Identify which cell holds the provided text, then report its [X, Y] central coordinate. 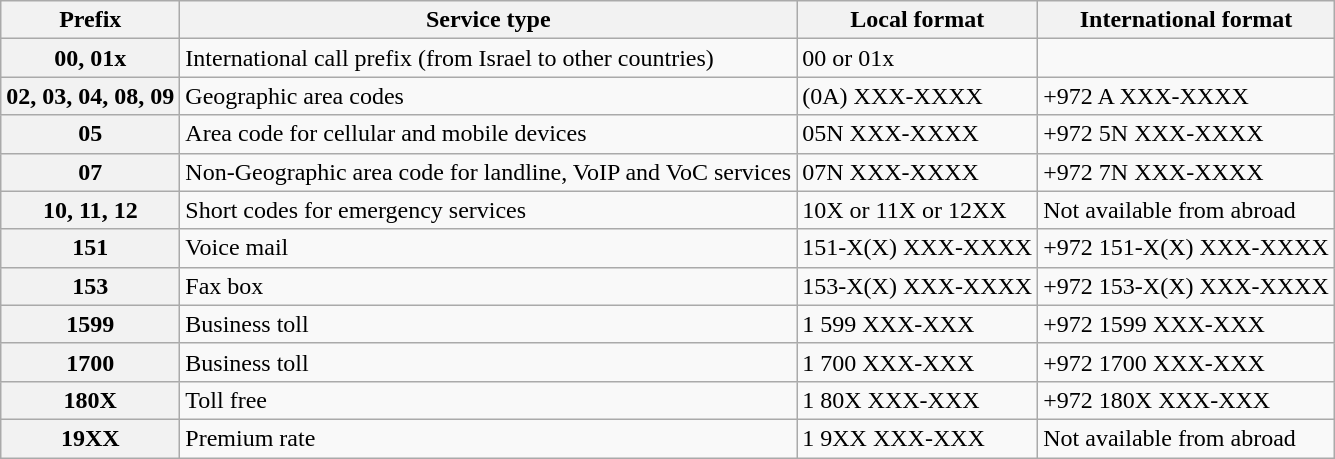
07 [90, 172]
+972 A XXX-XXXX [1186, 96]
International call prefix (from Israel to other countries) [488, 58]
153-X(X) XXX-XXXX [918, 286]
1 700 XXX-XXX [918, 362]
05N XXX-XXXX [918, 134]
180X [90, 400]
Premium rate [488, 438]
00, 01x [90, 58]
02, 03, 04, 08, 09 [90, 96]
151 [90, 248]
1 80X XXX-XXX [918, 400]
Geographic area codes [488, 96]
Toll free [488, 400]
Fax box [488, 286]
1 9XX XXX-XXX [918, 438]
Non-Geographic area code for landline, VoIP and VoC services [488, 172]
+972 1700 XXX-XXX [1186, 362]
+972 1599 XXX-XXX [1186, 324]
1 599 XXX-XXX [918, 324]
19XX [90, 438]
151-X(X) XXX-XXXX [918, 248]
Area code for cellular and mobile devices [488, 134]
10X or 11X or 12XX [918, 210]
Prefix [90, 20]
1700 [90, 362]
+972 5N XXX-XXXX [1186, 134]
05 [90, 134]
153 [90, 286]
Voice mail [488, 248]
00 or 01x [918, 58]
+972 153-X(X) XXX-XXXX [1186, 286]
International format [1186, 20]
(0A) XXX-XXXX [918, 96]
Service type [488, 20]
10, 11, 12 [90, 210]
1599 [90, 324]
Short codes for emergency services [488, 210]
+972 7N XXX-XXXX [1186, 172]
Local format [918, 20]
+972 151-X(X) XXX-XXXX [1186, 248]
07N XXX-XXXX [918, 172]
+972 180X XXX-XXX [1186, 400]
